Search for the cell housing the specified text and yield its [x, y] center coordinate. 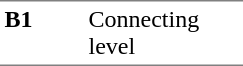
B1 [42, 33]
Connecting level [164, 33]
